Detect which cell encompasses the target text, then output its [X, Y] center coordinate. 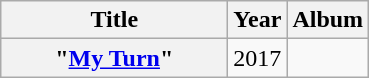
"My Turn" [114, 58]
Title [114, 20]
Album [328, 20]
Year [258, 20]
2017 [258, 58]
